Return the [x, y] coordinate for the center point of the cell that contains the specified text.  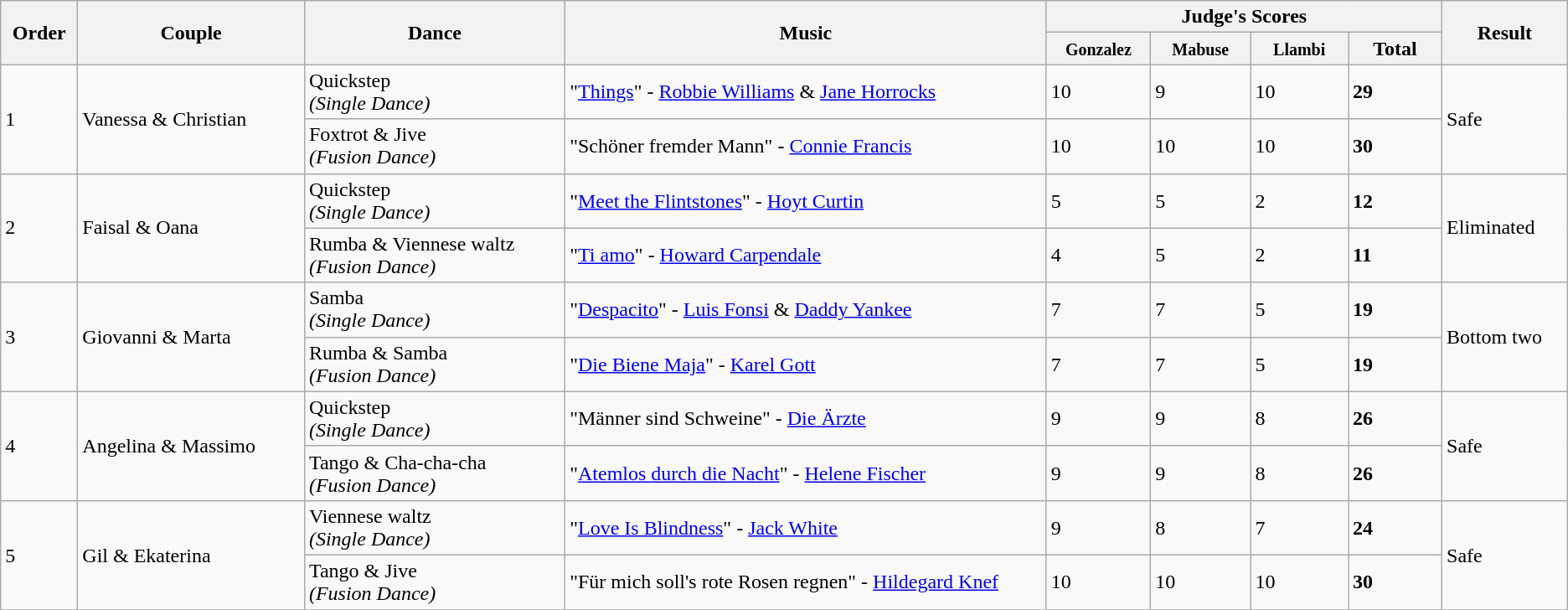
Samba(Single Dance) [434, 310]
"Für mich soll's rote Rosen regnen" - Hildegard Knef [806, 582]
Order [39, 33]
Angelina & Massimo [191, 446]
Tango & Jive(Fusion Dance) [434, 582]
Faisal & Oana [191, 228]
Judge's Scores [1244, 17]
Llambi [1300, 49]
Tango & Cha-cha-cha(Fusion Dance) [434, 473]
Gonzalez [1098, 49]
Foxtrot & Jive(Fusion Dance) [434, 146]
29 [1395, 92]
Gil & Ekaterina [191, 555]
"Männer sind Schweine" - Die Ärzte [806, 419]
Giovanni & Marta [191, 337]
Vanessa & Christian [191, 119]
"Things" - Robbie Williams & Jane Horrocks [806, 92]
Viennese waltz(Single Dance) [434, 528]
"Atemlos durch die Nacht" - Helene Fischer [806, 473]
Result [1505, 33]
24 [1395, 528]
"Love Is Blindness" - Jack White [806, 528]
Bottom two [1505, 337]
Total [1395, 49]
Rumba & Viennese waltz(Fusion Dance) [434, 255]
"Meet the Flintstones" - Hoyt Curtin [806, 201]
Couple [191, 33]
11 [1395, 255]
Mabuse [1201, 49]
Eliminated [1505, 228]
"Schöner fremder Mann" - Connie Francis [806, 146]
1 [39, 119]
"Despacito" - Luis Fonsi & Daddy Yankee [806, 310]
Rumba & Samba(Fusion Dance) [434, 364]
Music [806, 33]
3 [39, 337]
"Die Biene Maja" - Karel Gott [806, 364]
"Ti amo" - Howard Carpendale [806, 255]
12 [1395, 201]
Dance [434, 33]
